Return the [X, Y] coordinate for the center point of the cell that contains the specified text.  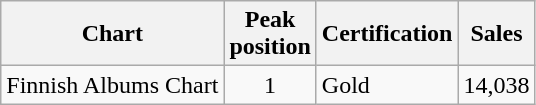
1 [270, 85]
Gold [387, 85]
Peakposition [270, 34]
Sales [496, 34]
14,038 [496, 85]
Certification [387, 34]
Chart [112, 34]
Finnish Albums Chart [112, 85]
